Find where the given text appears and provide that cell's center as (X, Y) coordinate. 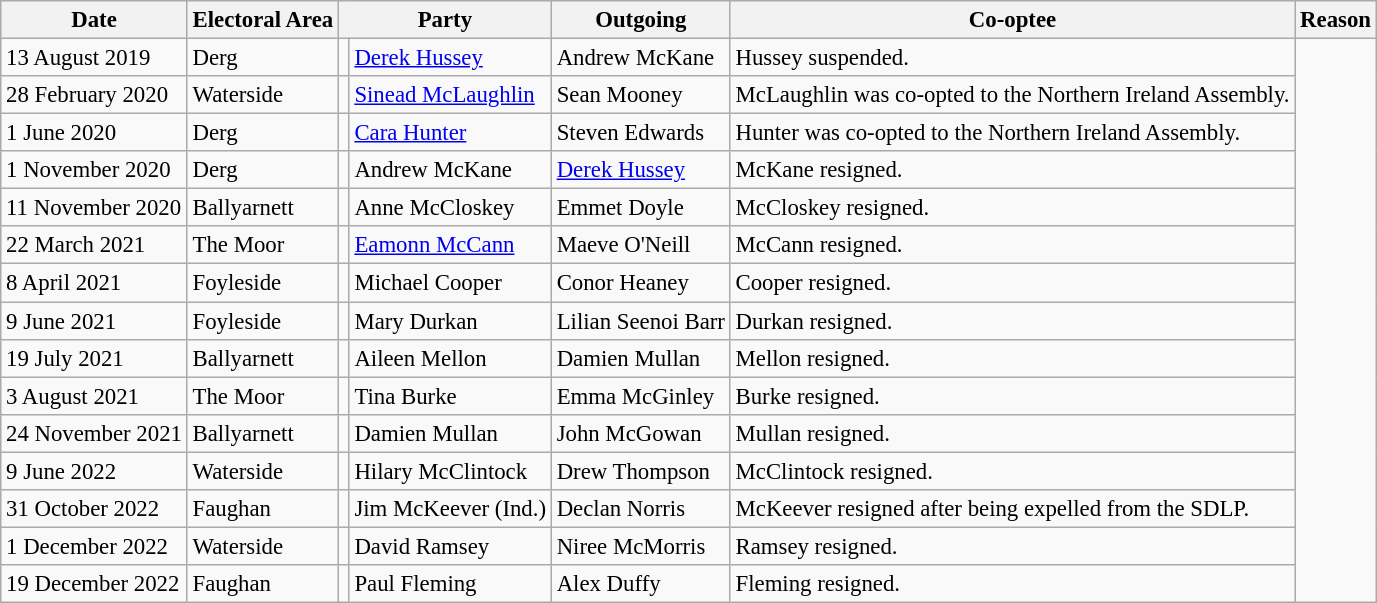
McLaughlin was co-opted to the Northern Ireland Assembly. (1012, 95)
1 December 2022 (94, 546)
8 April 2021 (94, 283)
Ramsey resigned. (1012, 546)
24 November 2021 (94, 433)
19 July 2021 (94, 358)
Mullan resigned. (1012, 433)
Burke resigned. (1012, 396)
Maeve O'Neill (640, 245)
Declan Norris (640, 509)
Hunter was co-opted to the Northern Ireland Assembly. (1012, 133)
Sinead McLaughlin (450, 95)
Emma McGinley (640, 396)
19 December 2022 (94, 584)
Tina Burke (450, 396)
1 November 2020 (94, 170)
Date (94, 20)
Niree McMorris (640, 546)
Aileen Mellon (450, 358)
28 February 2020 (94, 95)
Anne McCloskey (450, 208)
McKeever resigned after being expelled from the SDLP. (1012, 509)
Mellon resigned. (1012, 358)
Lilian Seenoi Barr (640, 321)
3 August 2021 (94, 396)
Conor Heaney (640, 283)
9 June 2022 (94, 471)
13 August 2019 (94, 58)
McKane resigned. (1012, 170)
McCloskey resigned. (1012, 208)
Party (444, 20)
1 June 2020 (94, 133)
Sean Mooney (640, 95)
Cooper resigned. (1012, 283)
McClintock resigned. (1012, 471)
Michael Cooper (450, 283)
McCann resigned. (1012, 245)
Paul Fleming (450, 584)
David Ramsey (450, 546)
Fleming resigned. (1012, 584)
Durkan resigned. (1012, 321)
22 March 2021 (94, 245)
Alex Duffy (640, 584)
Electoral Area (262, 20)
Jim McKeever (Ind.) (450, 509)
Steven Edwards (640, 133)
Mary Durkan (450, 321)
Eamonn McCann (450, 245)
11 November 2020 (94, 208)
Reason (1336, 20)
John McGowan (640, 433)
31 October 2022 (94, 509)
Emmet Doyle (640, 208)
Co-optee (1012, 20)
Hilary McClintock (450, 471)
Outgoing (640, 20)
Drew Thompson (640, 471)
Hussey suspended. (1012, 58)
Cara Hunter (450, 133)
9 June 2021 (94, 321)
